Return (X, Y) of the center of cell containing provided text 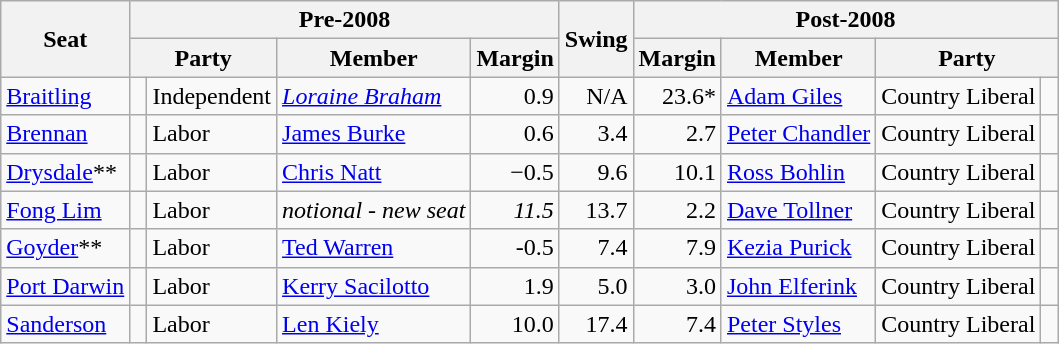
−0.5 (515, 172)
Independent (212, 96)
7.9 (677, 248)
0.6 (515, 134)
Goyder** (66, 248)
Braitling (66, 96)
Peter Styles (798, 324)
Post-2008 (846, 20)
Drysdale** (66, 172)
Loraine Braham (374, 96)
Peter Chandler (798, 134)
Brennan (66, 134)
5.0 (596, 286)
Sanderson (66, 324)
Ross Bohlin (798, 172)
Len Kiely (374, 324)
11.5 (515, 210)
0.9 (515, 96)
Adam Giles (798, 96)
James Burke (374, 134)
Ted Warren (374, 248)
Kezia Purick (798, 248)
Port Darwin (66, 286)
2.7 (677, 134)
Pre-2008 (345, 20)
Kerry Sacilotto (374, 286)
notional - new seat (374, 210)
3.0 (677, 286)
17.4 (596, 324)
3.4 (596, 134)
9.6 (596, 172)
Swing (596, 39)
10.1 (677, 172)
10.0 (515, 324)
John Elferink (798, 286)
N/A (596, 96)
23.6* (677, 96)
Seat (66, 39)
2.2 (677, 210)
Fong Lim (66, 210)
1.9 (515, 286)
-0.5 (515, 248)
Chris Natt (374, 172)
Dave Tollner (798, 210)
13.7 (596, 210)
